Find where the given text appears and provide that cell's center as (x, y) coordinate. 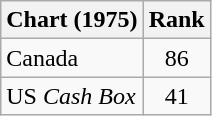
86 (176, 58)
41 (176, 96)
Chart (1975) (72, 20)
US Cash Box (72, 96)
Rank (176, 20)
Canada (72, 58)
